For the text-containing cell, return its midpoint in [X, Y] coordinate format. 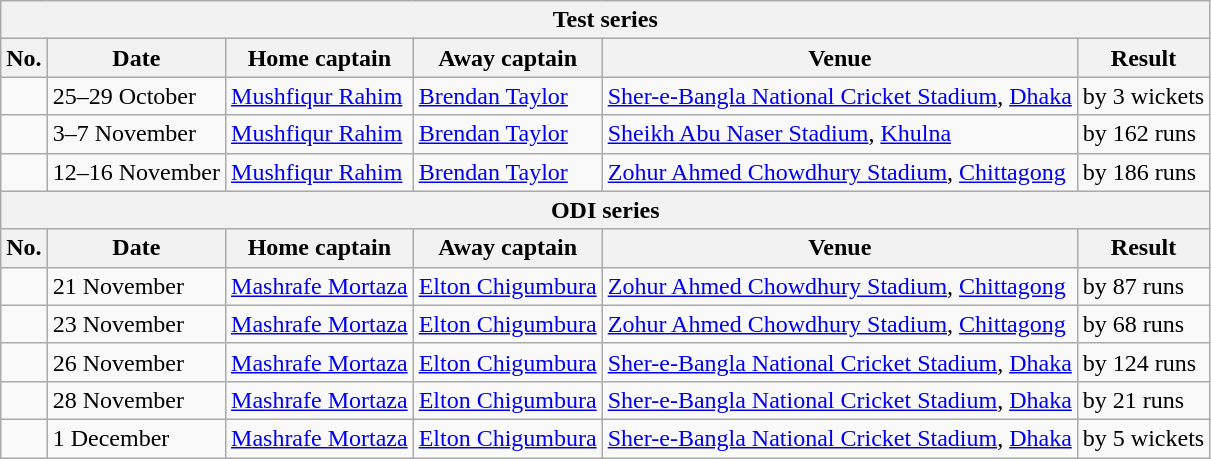
Test series [606, 20]
by 5 wickets [1143, 438]
by 124 runs [1143, 362]
3–7 November [136, 134]
ODI series [606, 210]
Sheikh Abu Naser Stadium, Khulna [840, 134]
by 21 runs [1143, 400]
by 162 runs [1143, 134]
25–29 October [136, 96]
by 87 runs [1143, 286]
1 December [136, 438]
28 November [136, 400]
23 November [136, 324]
12–16 November [136, 172]
by 186 runs [1143, 172]
21 November [136, 286]
by 3 wickets [1143, 96]
by 68 runs [1143, 324]
26 November [136, 362]
